Extract the [x, y] coordinate from the center of the cell holding the provided text.  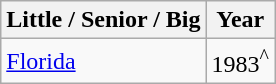
Florida [104, 62]
Little / Senior / Big [104, 20]
1983^ [240, 62]
Year [240, 20]
